Find where the given text appears and provide that cell's center as [x, y] coordinate. 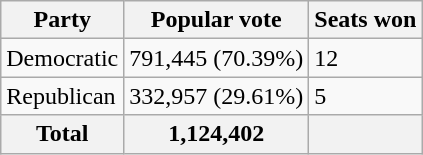
Total [62, 134]
Republican [62, 96]
1,124,402 [216, 134]
Party [62, 20]
332,957 (29.61%) [216, 96]
Popular vote [216, 20]
12 [366, 58]
791,445 (70.39%) [216, 58]
Seats won [366, 20]
Democratic [62, 58]
5 [366, 96]
